Capture the cell that displays the provided text and extract its [X, Y] central coordinate. 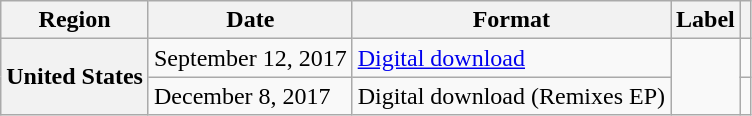
Label [706, 20]
December 8, 2017 [250, 96]
Region [75, 20]
Digital download (Remixes EP) [511, 96]
Format [511, 20]
Digital download [511, 58]
United States [75, 77]
September 12, 2017 [250, 58]
Date [250, 20]
